Detect which cell encompasses the target text, then output its [X, Y] center coordinate. 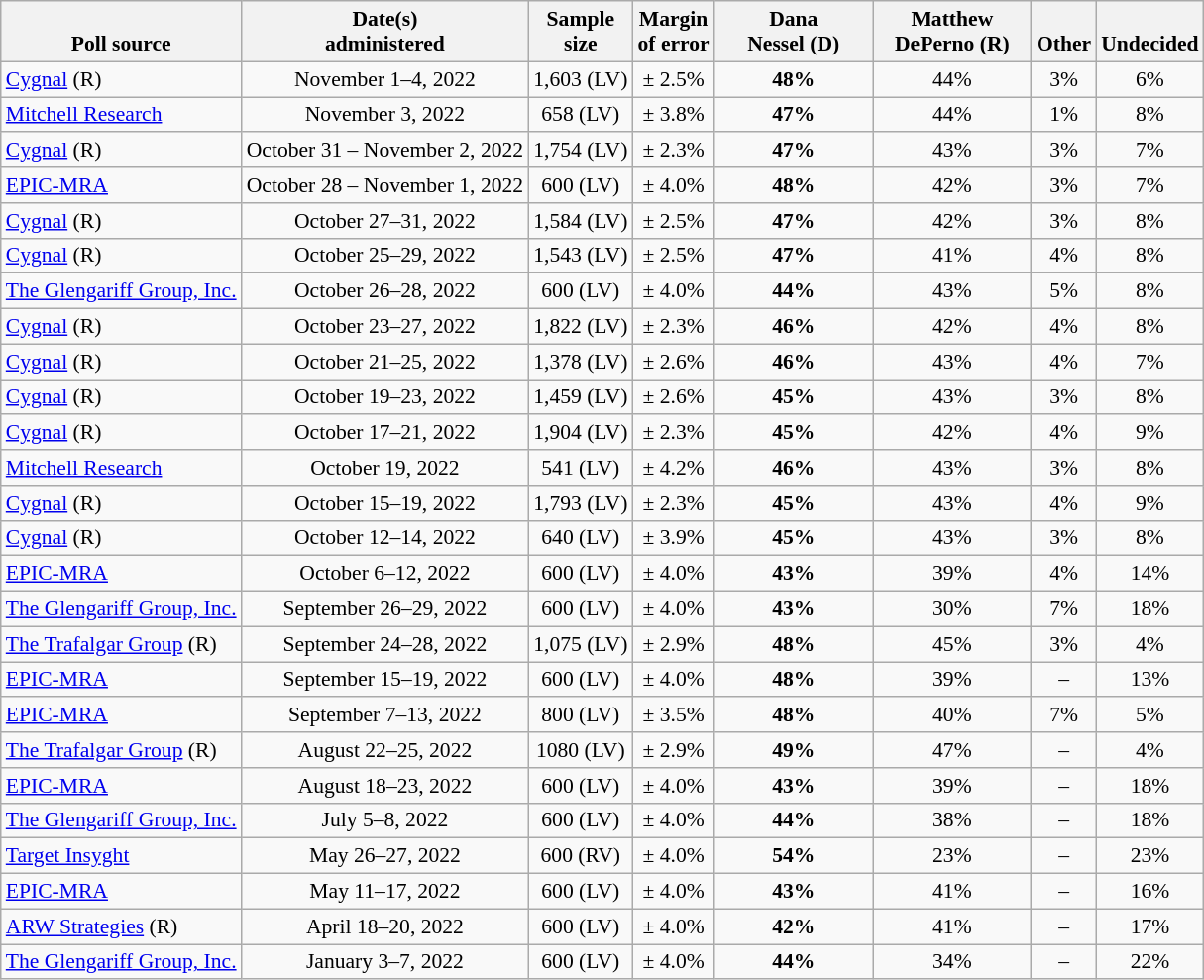
1,603 (LV) [581, 79]
Undecided [1149, 32]
October 15–19, 2022 [385, 503]
± 3.9% [673, 538]
September 7–13, 2022 [385, 715]
16% [1149, 892]
Other [1064, 32]
40% [952, 715]
October 23–27, 2022 [385, 327]
± 3.5% [673, 715]
600 (RV) [581, 856]
17% [1149, 926]
April 18–20, 2022 [385, 926]
1,793 (LV) [581, 503]
October 26–28, 2022 [385, 291]
Target Insyght [121, 856]
October 21–25, 2022 [385, 362]
1,543 (LV) [581, 256]
October 31 – November 2, 2022 [385, 151]
541 (LV) [581, 468]
Marginof error [673, 32]
± 4.2% [673, 468]
October 6–12, 2022 [385, 574]
30% [952, 609]
54% [794, 856]
14% [1149, 574]
1,075 (LV) [581, 644]
October 17–21, 2022 [385, 433]
August 22–25, 2022 [385, 750]
October 28 – November 1, 2022 [385, 185]
October 19, 2022 [385, 468]
38% [952, 820]
1% [1064, 115]
DanaNessel (D) [794, 32]
640 (LV) [581, 538]
1,459 (LV) [581, 397]
± 3.8% [673, 115]
22% [1149, 962]
13% [1149, 680]
49% [794, 750]
1,584 (LV) [581, 221]
ARW Strategies (R) [121, 926]
658 (LV) [581, 115]
September 15–19, 2022 [385, 680]
Poll source [121, 32]
November 3, 2022 [385, 115]
November 1–4, 2022 [385, 79]
800 (LV) [581, 715]
September 24–28, 2022 [385, 644]
34% [952, 962]
May 26–27, 2022 [385, 856]
October 27–31, 2022 [385, 221]
MatthewDePerno (R) [952, 32]
1080 (LV) [581, 750]
July 5–8, 2022 [385, 820]
1,378 (LV) [581, 362]
May 11–17, 2022 [385, 892]
October 19–23, 2022 [385, 397]
1,822 (LV) [581, 327]
August 18–23, 2022 [385, 786]
1,754 (LV) [581, 151]
1,904 (LV) [581, 433]
October 12–14, 2022 [385, 538]
January 3–7, 2022 [385, 962]
Date(s)administered [385, 32]
October 25–29, 2022 [385, 256]
6% [1149, 79]
Samplesize [581, 32]
September 26–29, 2022 [385, 609]
